Return (x, y) of the center of cell containing provided text 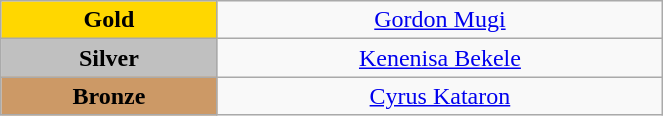
Bronze (109, 96)
Gold (109, 20)
Gordon Mugi (440, 20)
Silver (109, 58)
Kenenisa Bekele (440, 58)
Cyrus Kataron (440, 96)
